For the text-containing cell, return its midpoint in (X, Y) coordinate format. 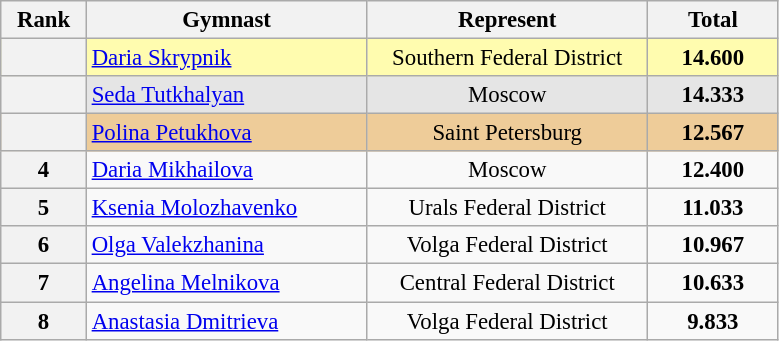
6 (44, 245)
Ksenia Molozhavenko (226, 208)
Southern Federal District (508, 58)
8 (44, 321)
Gymnast (226, 20)
10.967 (714, 245)
14.333 (714, 95)
Saint Petersburg (508, 133)
11.033 (714, 208)
Total (714, 20)
9.833 (714, 321)
12.567 (714, 133)
Polina Petukhova (226, 133)
Urals Federal District (508, 208)
Daria Mikhailova (226, 170)
Central Federal District (508, 283)
Represent (508, 20)
Anastasia Dmitrieva (226, 321)
Seda Tutkhalyan (226, 95)
4 (44, 170)
12.400 (714, 170)
Olga Valekzhanina (226, 245)
14.600 (714, 58)
7 (44, 283)
Daria Skrypnik (226, 58)
Angelina Melnikova (226, 283)
Rank (44, 20)
5 (44, 208)
10.633 (714, 283)
